For the text-containing cell, return its midpoint in [x, y] coordinate format. 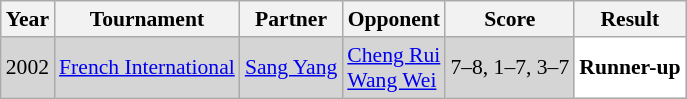
Result [630, 19]
French International [147, 68]
Runner-up [630, 68]
Tournament [147, 19]
Cheng Rui Wang Wei [394, 68]
Score [510, 19]
Partner [291, 19]
Sang Yang [291, 68]
2002 [28, 68]
Year [28, 19]
7–8, 1–7, 3–7 [510, 68]
Opponent [394, 19]
